Detect which cell encompasses the target text, then output its (X, Y) center coordinate. 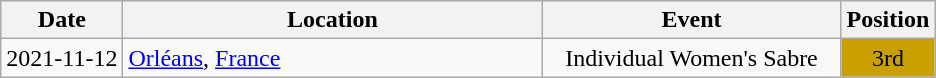
Location (332, 20)
Orléans, France (332, 58)
Individual Women's Sabre (692, 58)
2021-11-12 (62, 58)
Event (692, 20)
Date (62, 20)
3rd (888, 58)
Position (888, 20)
